Determine the (X, Y) coordinate at the center of the cell enclosing the given text.  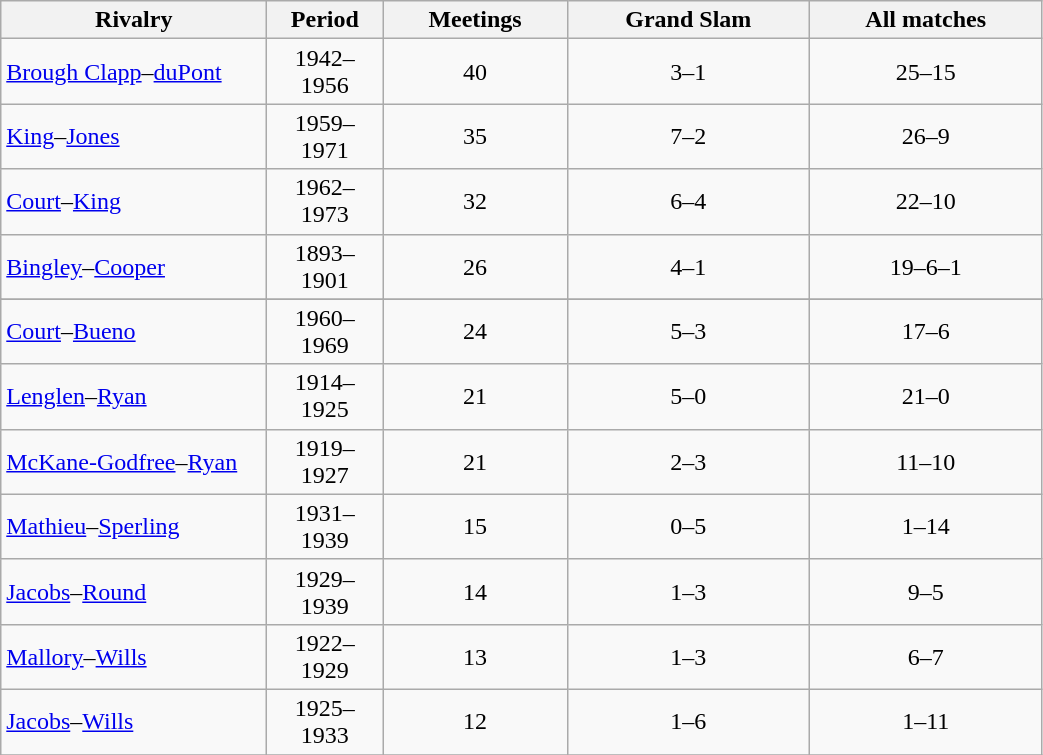
Court–King (134, 202)
40 (475, 72)
32 (475, 202)
15 (475, 526)
1942–1956 (325, 72)
Mallory–Wills (134, 656)
17–6 (926, 332)
1959–1971 (325, 136)
3–1 (688, 72)
14 (475, 592)
1–6 (688, 722)
1931–1939 (325, 526)
All matches (926, 20)
1929–1939 (325, 592)
Brough Clapp–duPont (134, 72)
1919–1927 (325, 462)
12 (475, 722)
6–4 (688, 202)
22–10 (926, 202)
2–3 (688, 462)
1962–1973 (325, 202)
5–3 (688, 332)
24 (475, 332)
26–9 (926, 136)
1922–1929 (325, 656)
0–5 (688, 526)
21–0 (926, 396)
King–Jones (134, 136)
1–14 (926, 526)
Lenglen–Ryan (134, 396)
25–15 (926, 72)
5–0 (688, 396)
McKane-Godfree–Ryan (134, 462)
Court–Bueno (134, 332)
4–1 (688, 266)
7–2 (688, 136)
6–7 (926, 656)
26 (475, 266)
9–5 (926, 592)
Rivalry (134, 20)
Jacobs–Wills (134, 722)
Mathieu–Sperling (134, 526)
Bingley–Cooper (134, 266)
Period (325, 20)
Meetings (475, 20)
35 (475, 136)
1893–1901 (325, 266)
1914–1925 (325, 396)
1925–1933 (325, 722)
19–6–1 (926, 266)
1–11 (926, 722)
Grand Slam (688, 20)
Jacobs–Round (134, 592)
13 (475, 656)
11–10 (926, 462)
1960–1969 (325, 332)
